From the cell containing the given text, extract its center point as (X, Y) coordinate. 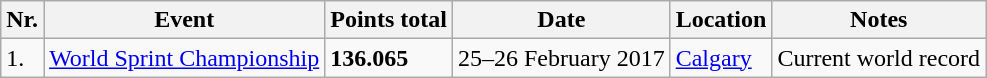
Points total (389, 20)
Location (721, 20)
Calgary (721, 58)
Date (561, 20)
Current world record (879, 58)
World Sprint Championship (184, 58)
1. (22, 58)
136.065 (389, 58)
Notes (879, 20)
25–26 February 2017 (561, 58)
Event (184, 20)
Nr. (22, 20)
